Identify which cell holds the provided text, then report its (x, y) central coordinate. 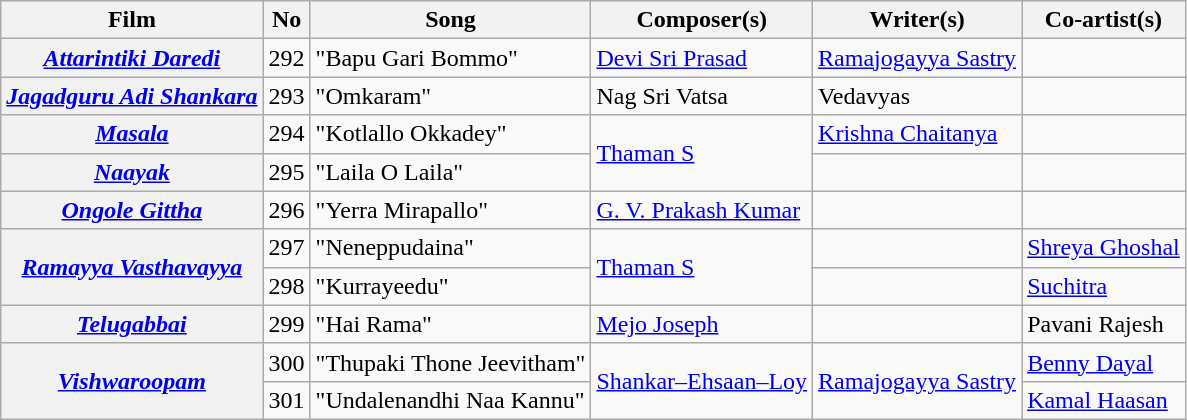
Attarintiki Daredi (132, 58)
Vedavyas (918, 96)
297 (286, 248)
Masala (132, 134)
"Kurrayeedu" (450, 286)
Composer(s) (702, 20)
296 (286, 210)
Vishwaroopam (132, 381)
292 (286, 58)
Nag Sri Vatsa (702, 96)
Song (450, 20)
300 (286, 362)
295 (286, 172)
"Kotlallo Okkadey" (450, 134)
Shankar–Ehsaan–Loy (702, 381)
"Hai Rama" (450, 324)
293 (286, 96)
G. V. Prakash Kumar (702, 210)
Co-artist(s) (1104, 20)
"Neneppudaina" (450, 248)
299 (286, 324)
Film (132, 20)
"Yerra Mirapallo" (450, 210)
No (286, 20)
Telugabbai (132, 324)
Suchitra (1104, 286)
Ramayya Vasthavayya (132, 267)
"Bapu Gari Bommo" (450, 58)
298 (286, 286)
Kamal Haasan (1104, 400)
"Omkaram" (450, 96)
"Undalenandhi Naa Kannu" (450, 400)
Mejo Joseph (702, 324)
"Laila O Laila" (450, 172)
301 (286, 400)
Ongole Gittha (132, 210)
Jagadguru Adi Shankara (132, 96)
294 (286, 134)
Shreya Ghoshal (1104, 248)
Benny Dayal (1104, 362)
Naayak (132, 172)
"Thupaki Thone Jeevitham" (450, 362)
Devi Sri Prasad (702, 58)
Pavani Rajesh (1104, 324)
Krishna Chaitanya (918, 134)
Writer(s) (918, 20)
